Output the [x, y] coordinate of the center of the cell containing the given text.  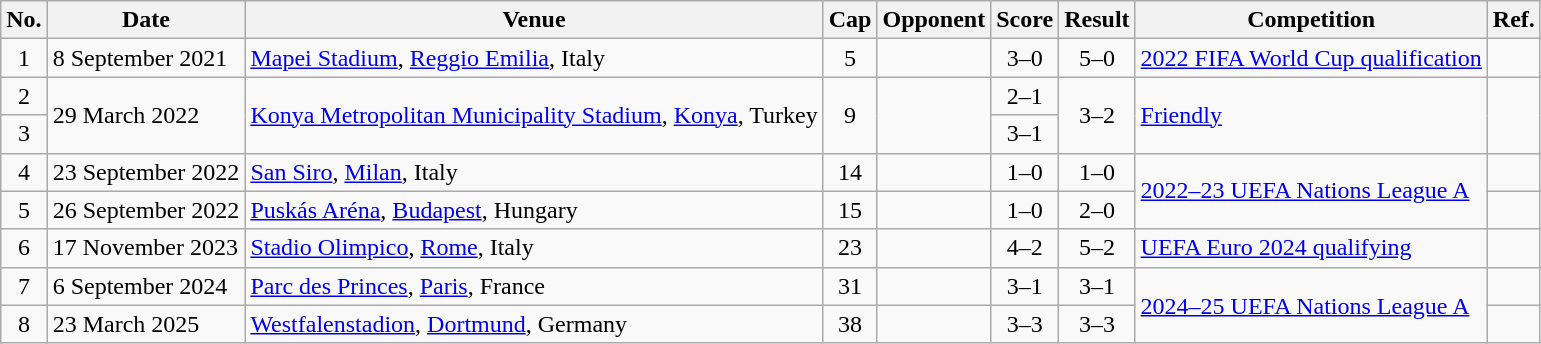
Cap [850, 20]
17 November 2023 [146, 248]
26 September 2022 [146, 210]
Competition [1311, 20]
Parc des Princes, Paris, France [534, 286]
3–0 [1025, 58]
Result [1097, 20]
Friendly [1311, 115]
2024–25 UEFA Nations League A [1311, 305]
Westfalenstadion, Dortmund, Germany [534, 324]
3 [24, 134]
38 [850, 324]
6 September 2024 [146, 286]
2–0 [1097, 210]
1 [24, 58]
15 [850, 210]
14 [850, 172]
2 [24, 96]
2–1 [1025, 96]
5–0 [1097, 58]
23 [850, 248]
8 [24, 324]
8 September 2021 [146, 58]
4 [24, 172]
31 [850, 286]
29 March 2022 [146, 115]
Ref. [1514, 20]
2022–23 UEFA Nations League A [1311, 191]
6 [24, 248]
4–2 [1025, 248]
23 September 2022 [146, 172]
Mapei Stadium, Reggio Emilia, Italy [534, 58]
UEFA Euro 2024 qualifying [1311, 248]
7 [24, 286]
5–2 [1097, 248]
No. [24, 20]
3–2 [1097, 115]
Stadio Olimpico, Rome, Italy [534, 248]
9 [850, 115]
23 March 2025 [146, 324]
San Siro, Milan, Italy [534, 172]
2022 FIFA World Cup qualification [1311, 58]
Score [1025, 20]
Venue [534, 20]
Konya Metropolitan Municipality Stadium, Konya, Turkey [534, 115]
Puskás Aréna, Budapest, Hungary [534, 210]
Opponent [934, 20]
Date [146, 20]
